Search for the cell housing the specified text and yield its (X, Y) center coordinate. 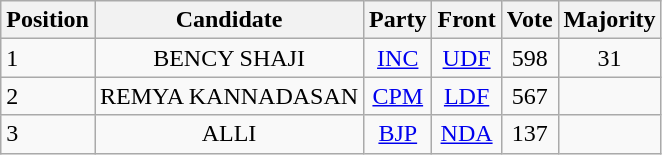
3 (48, 134)
137 (530, 134)
Vote (530, 20)
ALLI (228, 134)
2 (48, 96)
Party (398, 20)
INC (398, 58)
Candidate (228, 20)
598 (530, 58)
CPM (398, 96)
LDF (466, 96)
1 (48, 58)
NDA (466, 134)
Position (48, 20)
Majority (610, 20)
BJP (398, 134)
REMYA KANNADASAN (228, 96)
BENCY SHAJI (228, 58)
567 (530, 96)
31 (610, 58)
UDF (466, 58)
Front (466, 20)
